Output the (X, Y) coordinate of the center of the cell containing the given text.  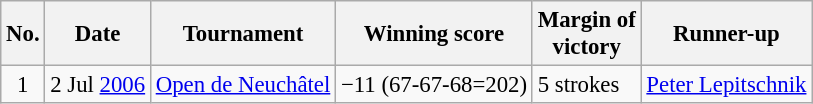
2 Jul 2006 (98, 85)
5 strokes (586, 85)
Margin ofvictory (586, 34)
Winning score (434, 34)
No. (23, 34)
Peter Lepitschnik (726, 85)
−11 (67-67-68=202) (434, 85)
Tournament (242, 34)
Open de Neuchâtel (242, 85)
Runner-up (726, 34)
Date (98, 34)
1 (23, 85)
